For the text-containing cell, return its midpoint in (x, y) coordinate format. 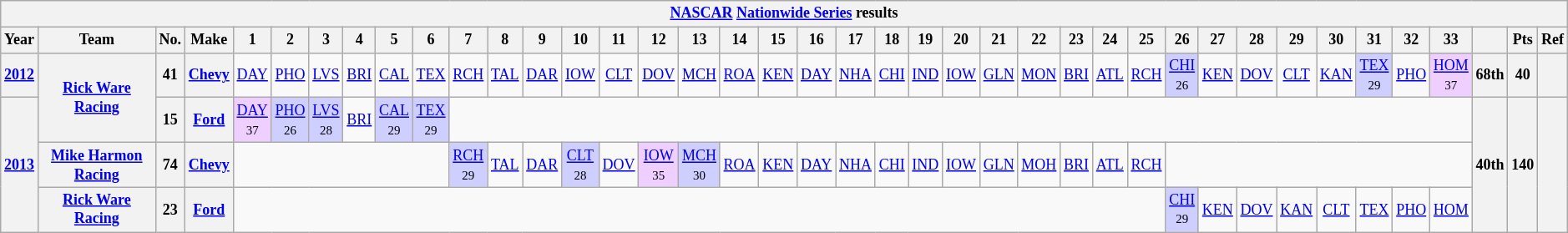
68th (1490, 75)
Ref (1553, 40)
2012 (20, 75)
29 (1297, 40)
NASCAR Nationwide Series results (784, 13)
2 (291, 40)
30 (1336, 40)
20 (962, 40)
24 (1110, 40)
9 (543, 40)
16 (817, 40)
No. (170, 40)
18 (892, 40)
MCH (700, 75)
17 (856, 40)
Pts (1523, 40)
PHO26 (291, 120)
14 (740, 40)
4 (359, 40)
140 (1523, 165)
22 (1039, 40)
31 (1374, 40)
Make (209, 40)
11 (619, 40)
10 (581, 40)
28 (1257, 40)
25 (1146, 40)
1 (252, 40)
2013 (20, 165)
12 (659, 40)
Mike Harmon Racing (97, 165)
DAY37 (252, 120)
CHI29 (1182, 210)
3 (326, 40)
5 (394, 40)
CAL29 (394, 120)
19 (925, 40)
33 (1451, 40)
74 (170, 165)
7 (468, 40)
LVS (326, 75)
41 (170, 75)
32 (1411, 40)
26 (1182, 40)
Team (97, 40)
CLT28 (581, 165)
RCH29 (468, 165)
LVS28 (326, 120)
HOM (1451, 210)
CAL (394, 75)
8 (505, 40)
40th (1490, 165)
IOW35 (659, 165)
21 (999, 40)
Year (20, 40)
HOM37 (1451, 75)
MON (1039, 75)
MOH (1039, 165)
6 (431, 40)
13 (700, 40)
MCH30 (700, 165)
27 (1217, 40)
CHI26 (1182, 75)
40 (1523, 75)
